Pinpoint the cell where the given text exists, returning its [X, Y] midpoint coordinate. 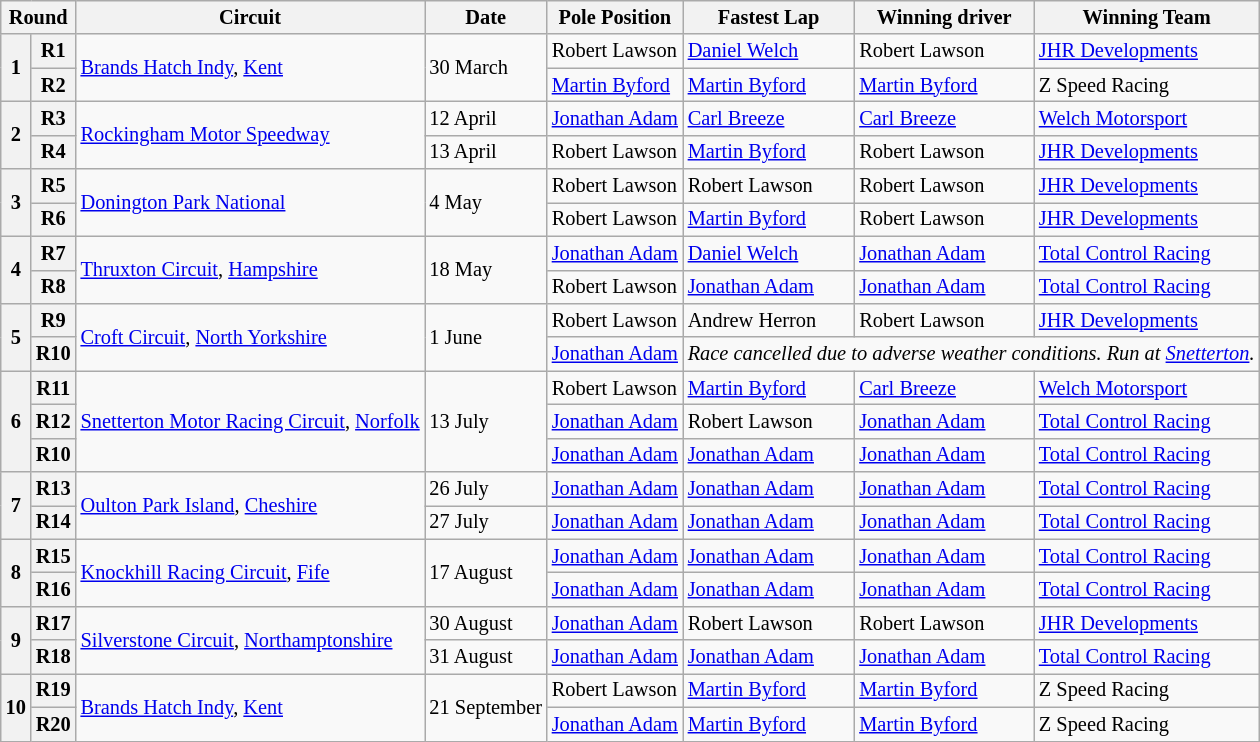
Pole Position [615, 17]
17 August [485, 572]
Croft Circuit, North Yorkshire [250, 336]
Fastest Lap [769, 17]
Silverstone Circuit, Northamptonshire [250, 640]
Knockhill Racing Circuit, Fife [250, 572]
Oulton Park Island, Cheshire [250, 506]
R19 [54, 690]
7 [16, 506]
R11 [54, 388]
R16 [54, 589]
R20 [54, 724]
4 [16, 270]
31 August [485, 657]
10 [16, 706]
30 August [485, 623]
2 [16, 134]
Donington Park National [250, 202]
R9 [54, 320]
Winning driver [944, 17]
30 March [485, 68]
18 May [485, 270]
Thruxton Circuit, Hampshire [250, 270]
3 [16, 202]
4 May [485, 202]
R7 [54, 253]
Round [38, 17]
27 July [485, 522]
R14 [54, 522]
R18 [54, 657]
R5 [54, 186]
R1 [54, 51]
5 [16, 336]
Date [485, 17]
Snetterton Motor Racing Circuit, Norfolk [250, 422]
8 [16, 572]
Winning Team [1146, 17]
13 July [485, 422]
6 [16, 422]
12 April [485, 118]
9 [16, 640]
R12 [54, 421]
1 June [485, 336]
Race cancelled due to adverse weather conditions. Run at Snetterton. [972, 354]
R2 [54, 85]
Andrew Herron [769, 320]
R17 [54, 623]
R4 [54, 152]
R3 [54, 118]
13 April [485, 152]
R6 [54, 219]
R8 [54, 287]
26 July [485, 489]
Circuit [250, 17]
21 September [485, 706]
1 [16, 68]
R13 [54, 489]
Rockingham Motor Speedway [250, 134]
R15 [54, 556]
